For the text-containing cell, return its midpoint in [X, Y] coordinate format. 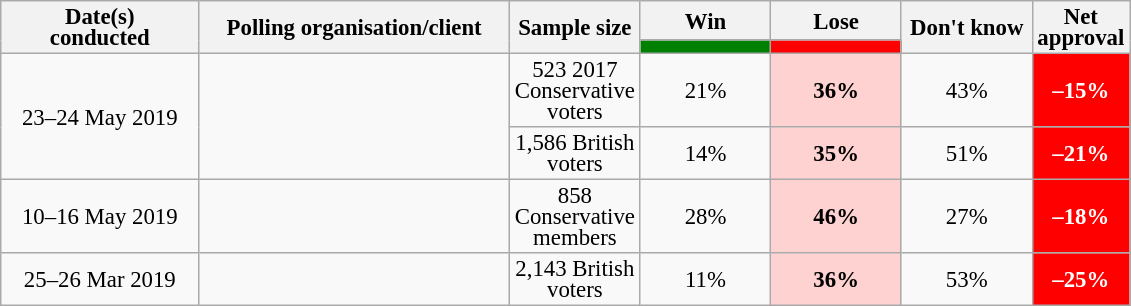
–21% [1081, 154]
53% [966, 280]
35% [836, 154]
Sample size [574, 28]
14% [706, 154]
46% [836, 217]
10–16 May 2019 [100, 217]
Don't know [966, 28]
1,586 British voters [574, 154]
43% [966, 91]
–25% [1081, 280]
Net approval [1081, 28]
Polling organisation/client [354, 28]
11% [706, 280]
23–24 May 2019 [100, 117]
Lose [836, 20]
–15% [1081, 91]
28% [706, 217]
27% [966, 217]
Win [706, 20]
Date(s)conducted [100, 28]
–18% [1081, 217]
25–26 Mar 2019 [100, 280]
21% [706, 91]
51% [966, 154]
2,143 British voters [574, 280]
858 Conservative members [574, 217]
523 2017 Conservative voters [574, 91]
